Identify which cell holds the provided text, then report its (X, Y) central coordinate. 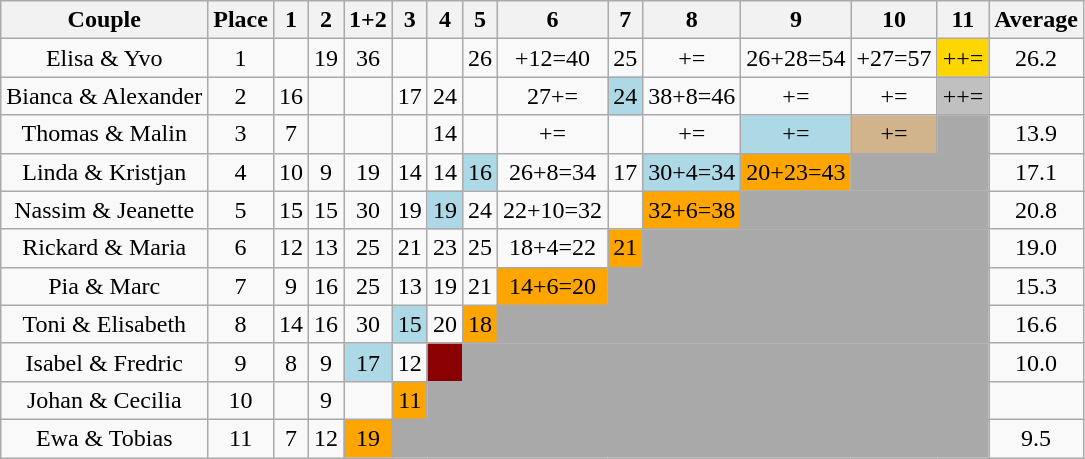
Bianca & Alexander (104, 96)
+12=40 (553, 58)
30+4=34 (692, 172)
Isabel & Fredric (104, 362)
13.9 (1036, 134)
Johan & Cecilia (104, 400)
10.0 (1036, 362)
27+= (553, 96)
Toni & Elisabeth (104, 324)
Nassim & Jeanette (104, 210)
Couple (104, 20)
+27=57 (894, 58)
38+8=46 (692, 96)
Ewa & Tobias (104, 438)
19.0 (1036, 248)
26+8=34 (553, 172)
9.5 (1036, 438)
20 (444, 324)
1+2 (368, 20)
Thomas & Malin (104, 134)
18 (480, 324)
22+10=32 (553, 210)
32+6=38 (692, 210)
14+6=20 (553, 286)
26+28=54 (796, 58)
Average (1036, 20)
20+23=43 (796, 172)
16.6 (1036, 324)
Linda & Kristjan (104, 172)
Elisa & Yvo (104, 58)
Pia & Marc (104, 286)
18+4=22 (553, 248)
15.3 (1036, 286)
17.1 (1036, 172)
26.2 (1036, 58)
20.8 (1036, 210)
26 (480, 58)
Place (241, 20)
Rickard & Maria (104, 248)
23 (444, 248)
36 (368, 58)
